Find where the given text appears and provide that cell's center as (X, Y) coordinate. 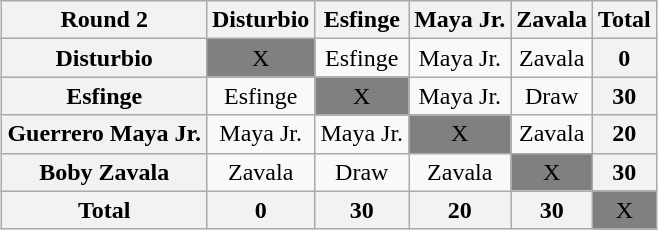
Guerrero Maya Jr. (104, 134)
Boby Zavala (104, 172)
Round 2 (104, 20)
